Extract the (X, Y) coordinate from the center of the cell holding the provided text.  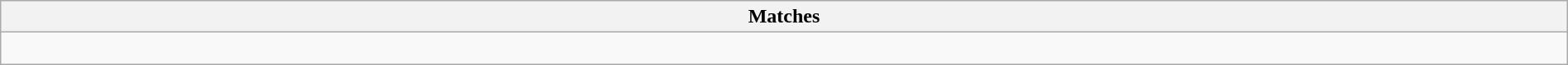
Matches (784, 17)
